Scan for the cell matching the given text and deliver its [X, Y] coordinate at center. 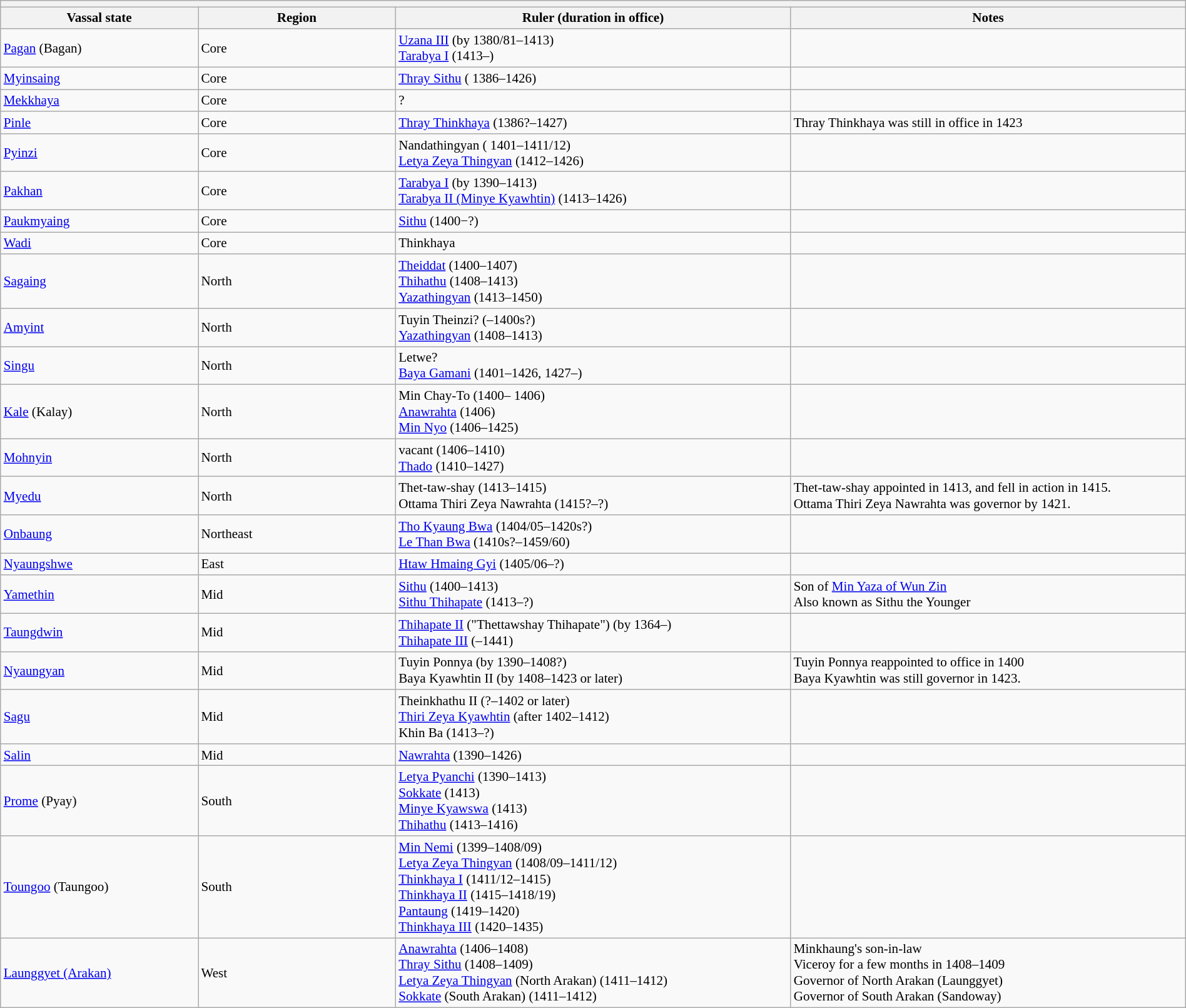
Nyaungshwe [99, 564]
Myedu [99, 496]
Wadi [99, 243]
Htaw Hmaing Gyi (1405/06–?) [593, 564]
Sithu (1400–1413) Sithu Thihapate (1413–?) [593, 594]
Singu [99, 365]
Sagu [99, 716]
Letwe? Baya Gamani (1401–1426, 1427–) [593, 365]
Thinkhaya [593, 243]
Tuyin Ponnya (by 1390–1408?) Baya Kyawhtin II (by 1408–1423 or later) [593, 671]
Pinle [99, 123]
Prome (Pyay) [99, 801]
Mekkhaya [99, 100]
Theinkhathu II (?–1402 or later) Thiri Zeya Kyawhtin (after 1402–1412) Khin Ba (1413–?) [593, 716]
Nyaungyan [99, 671]
Pakhan [99, 190]
Tuyin Ponnya reappointed to office in 1400 Baya Kyawhtin was still governor in 1423. [988, 671]
Nandathingyan ( 1401–1411/12) Letya Zeya Thingyan (1412–1426) [593, 153]
Tarabya I (by 1390–1413) Tarabya II (Minye Kyawhtin) (1413–1426) [593, 190]
Toungoo (Taungoo) [99, 887]
Thet-taw-shay appointed in 1413, and fell in action in 1415. Ottama Thiri Zeya Nawrahta was governor by 1421. [988, 496]
Tuyin Theinzi? (–1400s?) Yazathingyan (1408–1413) [593, 328]
Myinsaing [99, 78]
Anawrahta (1406–1408) Thray Sithu (1408–1409) Letya Zeya Thingyan (North Arakan) (1411–1412) Sokkate (South Arakan) (1411–1412) [593, 973]
Sithu (1400−?) [593, 220]
Kale (Kalay) [99, 411]
Sagaing [99, 281]
Paukmyaing [99, 220]
Ruler (duration in office) [593, 18]
Nawrahta (1390–1426) [593, 755]
Notes [988, 18]
Minkhaung's son-in-law Viceroy for a few months in 1408–1409 Governor of North Arakan (Launggyet) Governor of South Arakan (Sandoway) [988, 973]
Tho Kyaung Bwa (1404/05–1420s?) Le Than Bwa (1410s?–1459/60) [593, 534]
Theiddat (1400–1407) Thihathu (1408–1413) Yazathingyan (1413–1450) [593, 281]
Pyinzi [99, 153]
Thray Sithu ( 1386–1426) [593, 78]
Son of Min Yaza of Wun Zin Also known as Sithu the Younger [988, 594]
Amyint [99, 328]
Northeast [296, 534]
Taungdwin [99, 632]
East [296, 564]
vacant (1406–1410) Thado (1410–1427) [593, 458]
Thet-taw-shay (1413–1415) Ottama Thiri Zeya Nawrahta (1415?–?) [593, 496]
Region [296, 18]
Pagan (Bagan) [99, 48]
Mohnyin [99, 458]
Thray Thinkhaya was still in office in 1423 [988, 123]
Thihapate II ("Thettawshay Thihapate") (by 1364–) Thihapate III (–1441) [593, 632]
Onbaung [99, 534]
Letya Pyanchi (1390–1413) Sokkate (1413) Minye Kyawswa (1413) Thihathu (1413–1416) [593, 801]
Thray Thinkhaya (1386?–1427) [593, 123]
Vassal state [99, 18]
Uzana III (by 1380/81–1413) Tarabya I (1413–) [593, 48]
Yamethin [99, 594]
Launggyet (Arakan) [99, 973]
West [296, 973]
? [593, 100]
Salin [99, 755]
Min Chay-To (1400– 1406) Anawrahta (1406) Min Nyo (1406–1425) [593, 411]
